Provide the (x, y) coordinate of the cell's center where the given text is located.  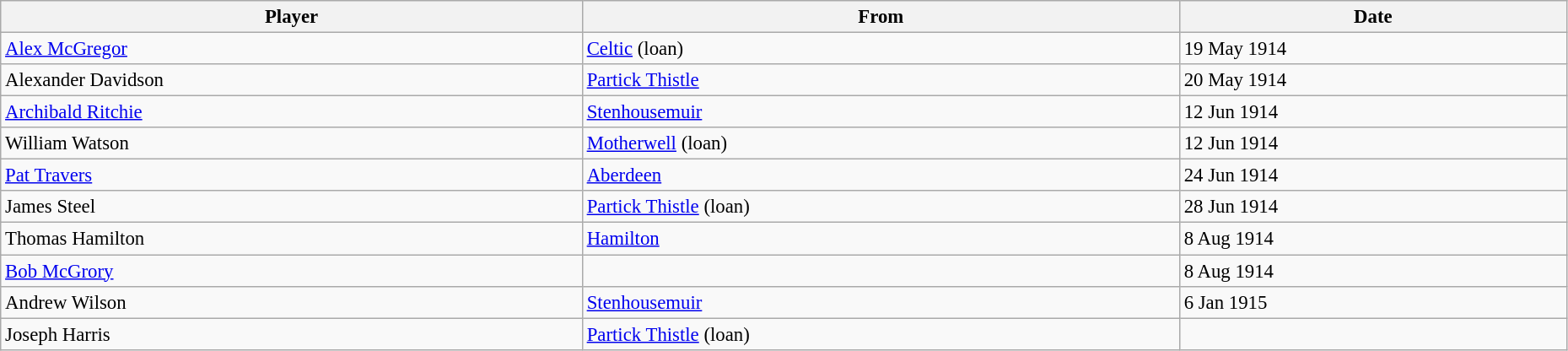
James Steel (292, 207)
6 Jan 1915 (1373, 302)
William Watson (292, 143)
Archibald Ritchie (292, 112)
Player (292, 17)
Motherwell (loan) (881, 143)
Partick Thistle (881, 80)
Celtic (loan) (881, 49)
Andrew Wilson (292, 302)
Bob McGrory (292, 271)
Aberdeen (881, 175)
28 Jun 1914 (1373, 207)
Alex McGregor (292, 49)
Joseph Harris (292, 334)
Pat Travers (292, 175)
19 May 1914 (1373, 49)
Date (1373, 17)
20 May 1914 (1373, 80)
Hamilton (881, 239)
24 Jun 1914 (1373, 175)
From (881, 17)
Thomas Hamilton (292, 239)
Alexander Davidson (292, 80)
